Find where the given text appears and provide that cell's center as [X, Y] coordinate. 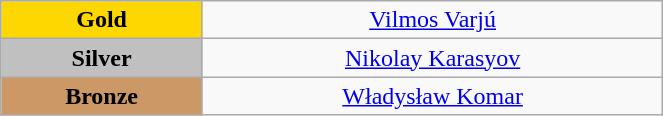
Silver [102, 58]
Nikolay Karasyov [432, 58]
Gold [102, 20]
Vilmos Varjú [432, 20]
Władysław Komar [432, 96]
Bronze [102, 96]
